Return the [x, y] coordinate for the center point of the cell that contains the specified text.  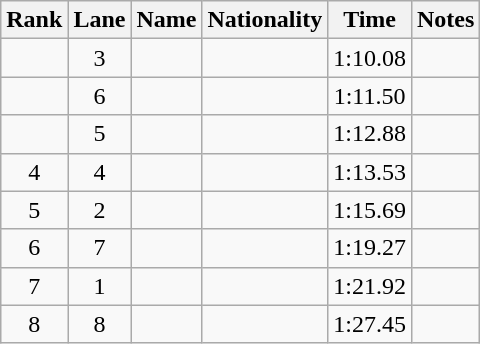
3 [100, 58]
1:19.27 [370, 248]
1:13.53 [370, 172]
Rank [34, 20]
1:15.69 [370, 210]
1:10.08 [370, 58]
1 [100, 286]
2 [100, 210]
Nationality [265, 20]
1:27.45 [370, 324]
Name [166, 20]
Lane [100, 20]
1:12.88 [370, 134]
Time [370, 20]
1:11.50 [370, 96]
Notes [445, 20]
1:21.92 [370, 286]
